Pinpoint the cell where the given text exists, returning its [x, y] midpoint coordinate. 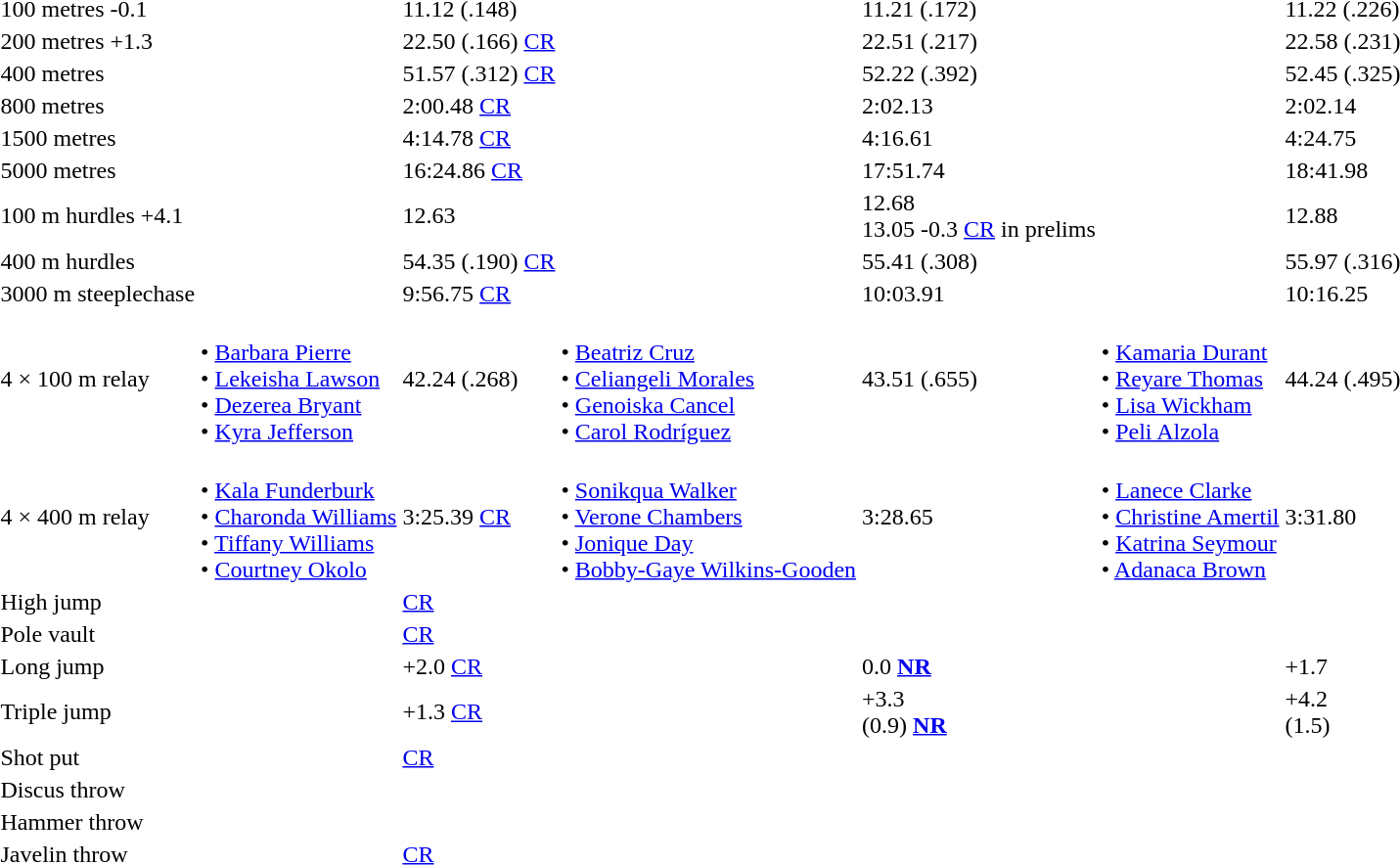
22.51 (.217) [979, 41]
52.22 (.392) [979, 73]
4:16.61 [979, 138]
• Beatriz Cruz• Celiangeli Morales• Genoiska Cancel• Carol Rodríguez [708, 379]
12.63 [479, 215]
• Lanece Clarke• Christine Amertil• Katrina Seymour• Adanaca Brown [1190, 517]
• Kamaria Durant• Reyare Thomas• Lisa Wickham• Peli Alzola [1190, 379]
54.35 (.190) CR [479, 261]
0.0 NR [979, 666]
+1.3 CR [479, 712]
+2.0 CR [479, 666]
• Kala Funderburk• Charonda Williams• Tiffany Williams• Courtney Okolo [299, 517]
22.50 (.166) CR [479, 41]
3:28.65 [979, 517]
4:14.78 CR [479, 138]
43.51 (.655) [979, 379]
10:03.91 [979, 294]
17:51.74 [979, 170]
• Barbara Pierre• Lekeisha Lawson• Dezerea Bryant• Kyra Jefferson [299, 379]
• Sonikqua Walker• Verone Chambers• Jonique Day• Bobby-Gaye Wilkins-Gooden [708, 517]
2:00.48 CR [479, 106]
51.57 (.312) CR [479, 73]
12.68 13.05 -0.3 CR in prelims [979, 215]
9:56.75 CR [479, 294]
+3.3 (0.9) NR [979, 712]
2:02.13 [979, 106]
42.24 (.268) [479, 379]
55.41 (.308) [979, 261]
16:24.86 CR [479, 170]
3:25.39 CR [479, 517]
